Capture the cell that displays the provided text and extract its (x, y) central coordinate. 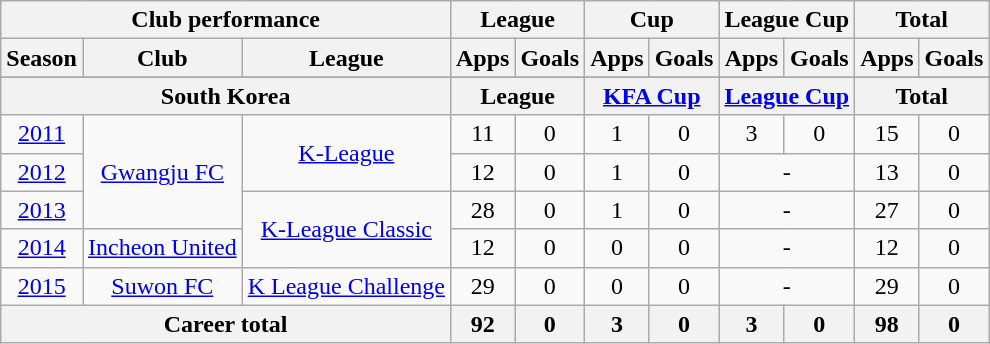
98 (887, 324)
Incheon United (162, 248)
27 (887, 210)
92 (482, 324)
2011 (42, 134)
2014 (42, 248)
13 (887, 172)
K League Challenge (346, 286)
Club (162, 58)
Suwon FC (162, 286)
15 (887, 134)
Season (42, 58)
2015 (42, 286)
2013 (42, 210)
KFA Cup (652, 96)
2012 (42, 172)
11 (482, 134)
Gwangju FC (162, 172)
Cup (652, 20)
28 (482, 210)
Club performance (226, 20)
K-League (346, 153)
Career total (226, 324)
South Korea (226, 96)
K-League Classic (346, 229)
